Scan for the cell matching the given text and deliver its [x, y] coordinate at center. 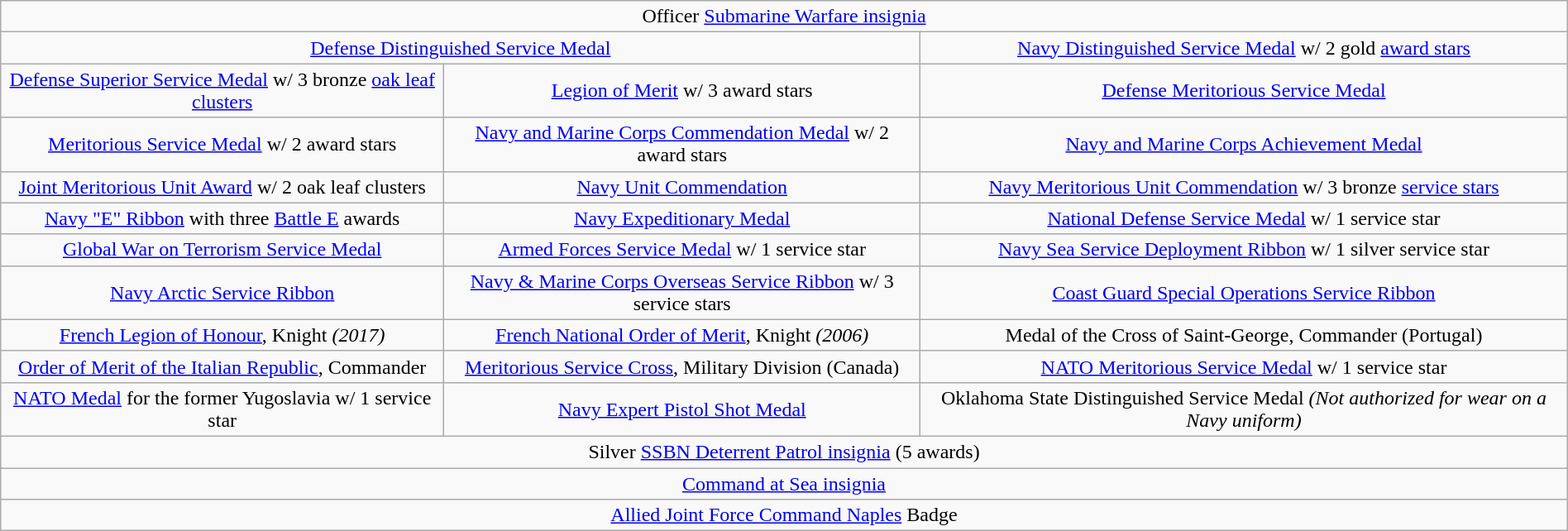
Navy Meritorious Unit Commendation w/ 3 bronze service stars [1244, 187]
NATO Medal for the former Yugoslavia w/ 1 service star [222, 409]
Global War on Terrorism Service Medal [222, 250]
Allied Joint Force Command Naples Badge [784, 515]
Navy and Marine Corps Achievement Medal [1244, 144]
Command at Sea insignia [784, 484]
National Defense Service Medal w/ 1 service star [1244, 218]
French Legion of Honour, Knight (2017) [222, 335]
Officer Submarine Warfare insignia [784, 17]
Joint Meritorious Unit Award w/ 2 oak leaf clusters [222, 187]
Navy Distinguished Service Medal w/ 2 gold award stars [1244, 48]
Navy & Marine Corps Overseas Service Ribbon w/ 3 service stars [682, 293]
Defense Superior Service Medal w/ 3 bronze oak leaf clusters [222, 91]
Armed Forces Service Medal w/ 1 service star [682, 250]
Navy Sea Service Deployment Ribbon w/ 1 silver service star [1244, 250]
French National Order of Merit, Knight (2006) [682, 335]
Navy and Marine Corps Commendation Medal w/ 2 award stars [682, 144]
NATO Meritorious Service Medal w/ 1 service star [1244, 366]
Navy Unit Commendation [682, 187]
Order of Merit of the Italian Republic, Commander [222, 366]
Defense Meritorious Service Medal [1244, 91]
Legion of Merit w/ 3 award stars [682, 91]
Medal of the Cross of Saint-George, Commander (Portugal) [1244, 335]
Meritorious Service Medal w/ 2 award stars [222, 144]
Navy "E" Ribbon with three Battle E awards [222, 218]
Navy Arctic Service Ribbon [222, 293]
Navy Expeditionary Medal [682, 218]
Defense Distinguished Service Medal [461, 48]
Silver SSBN Deterrent Patrol insignia (5 awards) [784, 452]
Meritorious Service Cross, Military Division (Canada) [682, 366]
Coast Guard Special Operations Service Ribbon [1244, 293]
Oklahoma State Distinguished Service Medal (Not authorized for wear on a Navy uniform) [1244, 409]
Navy Expert Pistol Shot Medal [682, 409]
